Return the (X, Y) coordinate for the center point of the cell that contains the specified text.  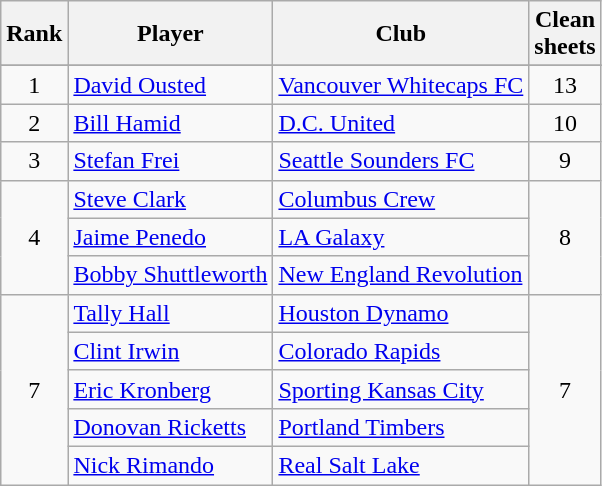
8 (565, 237)
Houston Dynamo (401, 313)
Eric Kronberg (170, 389)
Clint Irwin (170, 351)
D.C. United (401, 123)
Cleansheets (565, 34)
Steve Clark (170, 199)
Player (170, 34)
David Ousted (170, 85)
Jaime Penedo (170, 237)
Club (401, 34)
Portland Timbers (401, 427)
Colorado Rapids (401, 351)
3 (34, 161)
Nick Rimando (170, 465)
Rank (34, 34)
Bobby Shuttleworth (170, 275)
4 (34, 237)
2 (34, 123)
Seattle Sounders FC (401, 161)
9 (565, 161)
13 (565, 85)
Tally Hall (170, 313)
Columbus Crew (401, 199)
LA Galaxy (401, 237)
Vancouver Whitecaps FC (401, 85)
Bill Hamid (170, 123)
Stefan Frei (170, 161)
10 (565, 123)
1 (34, 85)
New England Revolution (401, 275)
Sporting Kansas City (401, 389)
Donovan Ricketts (170, 427)
Real Salt Lake (401, 465)
